Search for the cell housing the specified text and yield its (X, Y) center coordinate. 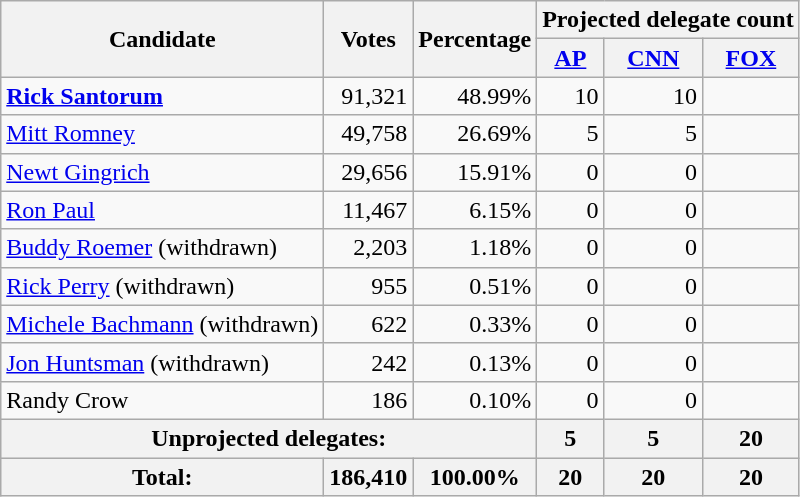
1.18% (475, 248)
26.69% (475, 134)
Jon Huntsman (withdrawn) (162, 362)
186 (368, 400)
Newt Gingrich (162, 172)
0.13% (475, 362)
11,467 (368, 210)
Total: (162, 477)
0.10% (475, 400)
955 (368, 286)
49,758 (368, 134)
CNN (654, 58)
Votes (368, 39)
Randy Crow (162, 400)
Rick Santorum (162, 96)
186,410 (368, 477)
48.99% (475, 96)
15.91% (475, 172)
Unprojected delegates: (269, 438)
0.33% (475, 324)
Candidate (162, 39)
FOX (752, 58)
6.15% (475, 210)
Mitt Romney (162, 134)
Ron Paul (162, 210)
AP (570, 58)
Michele Bachmann (withdrawn) (162, 324)
29,656 (368, 172)
91,321 (368, 96)
Buddy Roemer (withdrawn) (162, 248)
Percentage (475, 39)
Rick Perry (withdrawn) (162, 286)
100.00% (475, 477)
622 (368, 324)
Projected delegate count (668, 20)
242 (368, 362)
0.51% (475, 286)
2,203 (368, 248)
